Provide the (x, y) coordinate of the cell's center where the given text is located.  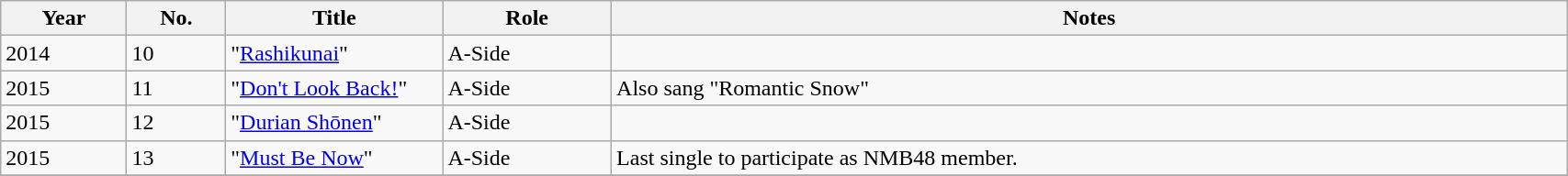
No. (176, 18)
Role (527, 18)
10 (176, 53)
"Durian Shōnen" (334, 123)
12 (176, 123)
Title (334, 18)
"Must Be Now" (334, 158)
Also sang "Romantic Snow" (1089, 88)
Year (64, 18)
11 (176, 88)
"Rashikunai" (334, 53)
2014 (64, 53)
Notes (1089, 18)
Last single to participate as NMB48 member. (1089, 158)
13 (176, 158)
"Don't Look Back!" (334, 88)
